For the text-containing cell, return its midpoint in [x, y] coordinate format. 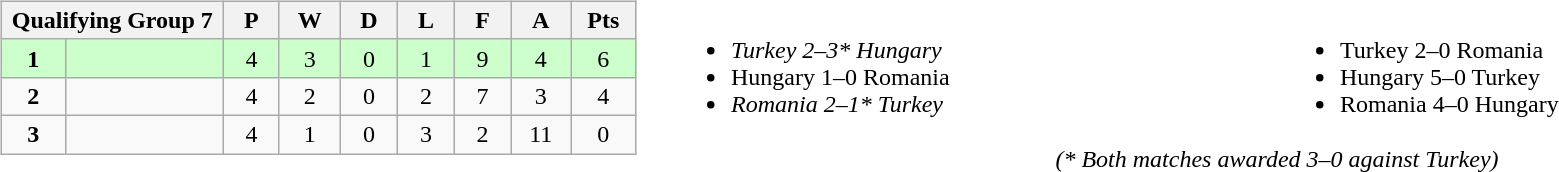
L [426, 20]
D [368, 20]
6 [604, 58]
Pts [604, 20]
W [310, 20]
A [541, 20]
11 [541, 134]
F [482, 20]
Qualifying Group 7 [112, 20]
P [251, 20]
7 [482, 96]
9 [482, 58]
